Identify which cell holds the provided text, then report its [X, Y] central coordinate. 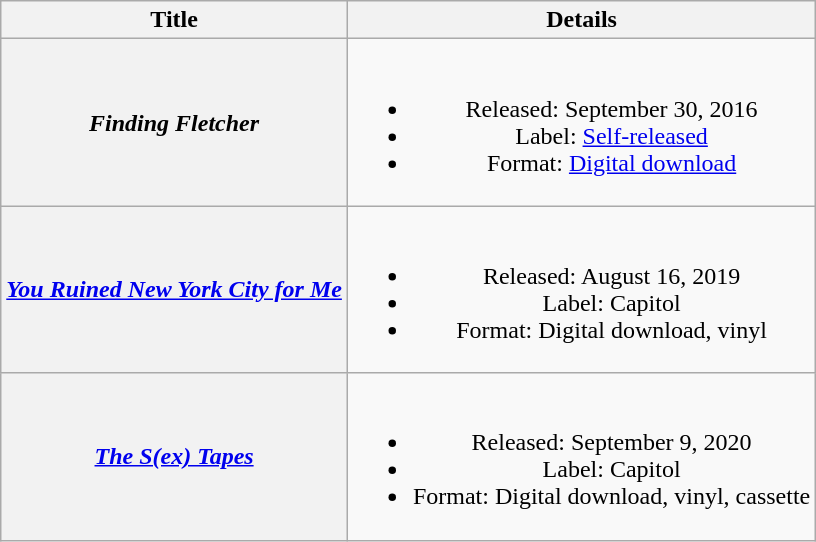
Released: September 9, 2020Label: CapitolFormat: Digital download, vinyl, cassette [581, 456]
Released: September 30, 2016Label: Self-releasedFormat: Digital download [581, 122]
Released: August 16, 2019Label: CapitolFormat: Digital download, vinyl [581, 290]
Title [174, 20]
Details [581, 20]
You Ruined New York City for Me [174, 290]
Finding Fletcher [174, 122]
The S(ex) Tapes [174, 456]
